Detect which cell encompasses the target text, then output its [X, Y] center coordinate. 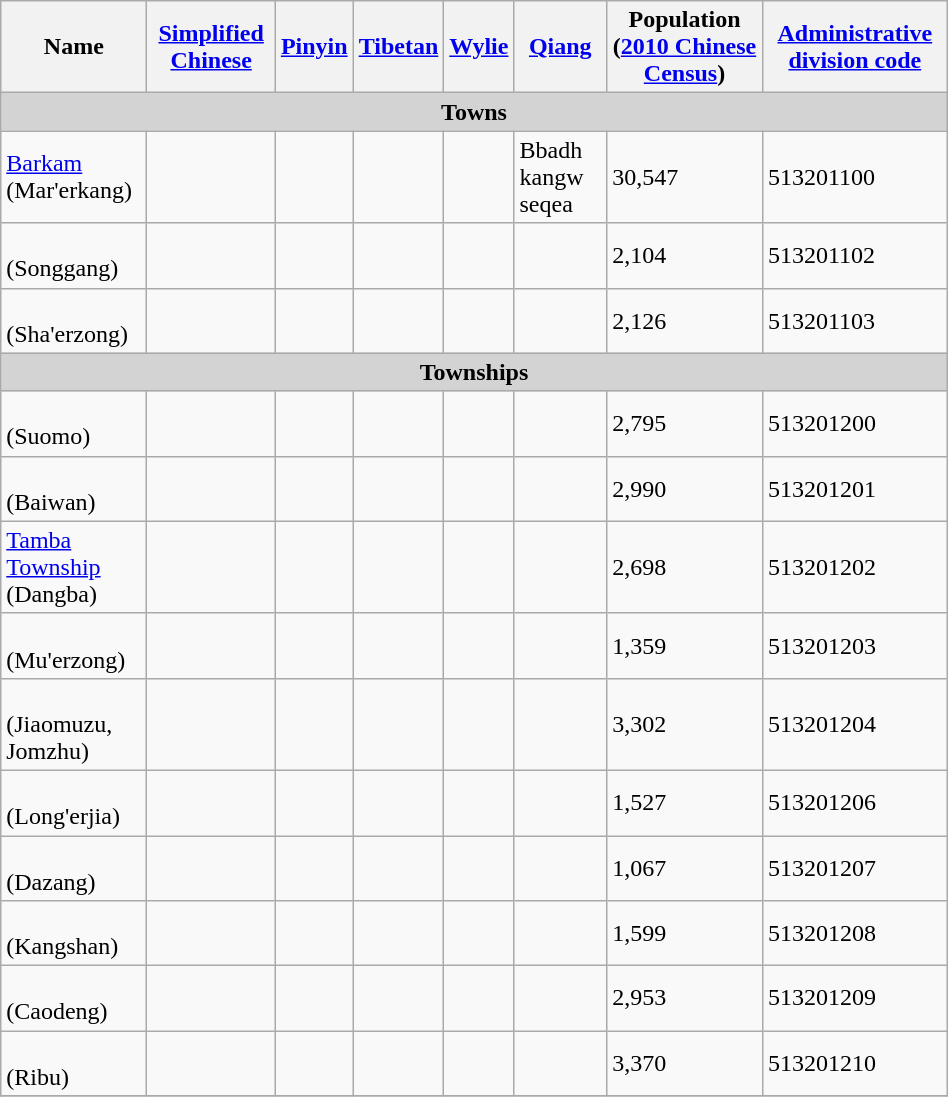
1,359 [685, 646]
(Long'erjia) [74, 802]
2,698 [685, 567]
1,527 [685, 802]
Wylie [479, 47]
2,126 [685, 320]
(Songgang) [74, 256]
Tibetan [398, 47]
(Baiwan) [74, 488]
2,795 [685, 424]
513201202 [854, 567]
513201102 [854, 256]
(Caodeng) [74, 998]
2,990 [685, 488]
Administrative division code [854, 47]
513201200 [854, 424]
513201100 [854, 177]
(Suomo) [74, 424]
513201207 [854, 868]
Qiang [560, 47]
(Kangshan) [74, 934]
Townships [474, 372]
(Dazang) [74, 868]
513201201 [854, 488]
(Sha'erzong) [74, 320]
513201103 [854, 320]
30,547 [685, 177]
Tamba Township(Dangba) [74, 567]
2,104 [685, 256]
3,370 [685, 1064]
Towns [474, 112]
Bbadh kangw seqea [560, 177]
Population (2010 Chinese Census) [685, 47]
(Mu'erzong) [74, 646]
2,953 [685, 998]
513201209 [854, 998]
513201206 [854, 802]
513201203 [854, 646]
Barkam(Mar'erkang) [74, 177]
513201208 [854, 934]
Simplified Chinese [211, 47]
1,599 [685, 934]
1,067 [685, 868]
Pinyin [314, 47]
(Jiaomuzu, Jomzhu) [74, 724]
Name [74, 47]
513201204 [854, 724]
3,302 [685, 724]
(Ribu) [74, 1064]
513201210 [854, 1064]
